Find where the given text appears and provide that cell's center as [X, Y] coordinate. 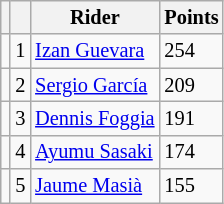
Points [191, 17]
2 [20, 85]
Jaume Masià [94, 186]
Izan Guevara [94, 51]
174 [191, 152]
Sergio García [94, 85]
4 [20, 152]
5 [20, 186]
209 [191, 85]
254 [191, 51]
1 [20, 51]
Ayumu Sasaki [94, 152]
Dennis Foggia [94, 118]
Rider [94, 17]
191 [191, 118]
3 [20, 118]
155 [191, 186]
